Identify which cell holds the provided text, then report its (X, Y) central coordinate. 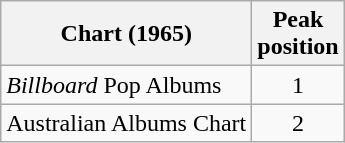
Chart (1965) (126, 34)
2 (298, 123)
Australian Albums Chart (126, 123)
Peakposition (298, 34)
Billboard Pop Albums (126, 85)
1 (298, 85)
